Determine the (X, Y) coordinate at the center of the cell enclosing the given text.  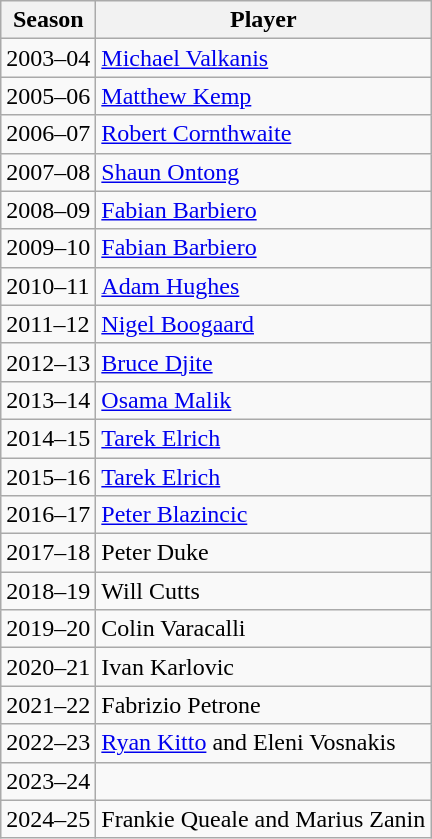
2013–14 (48, 400)
2005–06 (48, 96)
Ryan Kitto and Eleni Vosnakis (264, 743)
2008–09 (48, 210)
2007–08 (48, 172)
Player (264, 20)
2023–24 (48, 781)
2011–12 (48, 324)
2009–10 (48, 248)
2017–18 (48, 553)
Will Cutts (264, 591)
Michael Valkanis (264, 58)
2012–13 (48, 362)
Frankie Queale and Marius Zanin (264, 819)
Matthew Kemp (264, 96)
2010–11 (48, 286)
2006–07 (48, 134)
Peter Duke (264, 553)
2003–04 (48, 58)
Peter Blazincic (264, 515)
2018–19 (48, 591)
Shaun Ontong (264, 172)
Osama Malik (264, 400)
2015–16 (48, 477)
Colin Varacalli (264, 629)
2014–15 (48, 438)
2020–21 (48, 667)
Ivan Karlovic (264, 667)
2022–23 (48, 743)
Bruce Djite (264, 362)
Season (48, 20)
Adam Hughes (264, 286)
Fabrizio Petrone (264, 705)
Robert Cornthwaite (264, 134)
Nigel Boogaard (264, 324)
2019–20 (48, 629)
2021–22 (48, 705)
2016–17 (48, 515)
2024–25 (48, 819)
